Return [x, y] of the center of cell containing provided text 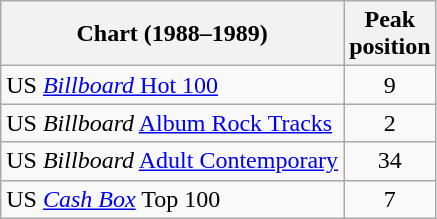
US Cash Box Top 100 [172, 199]
Chart (1988–1989) [172, 34]
US Billboard Album Rock Tracks [172, 123]
7 [390, 199]
9 [390, 85]
US Billboard Hot 100 [172, 85]
US Billboard Adult Contemporary [172, 161]
Peakposition [390, 34]
34 [390, 161]
2 [390, 123]
